Determine the [X, Y] coordinate at the center of the cell enclosing the given text.  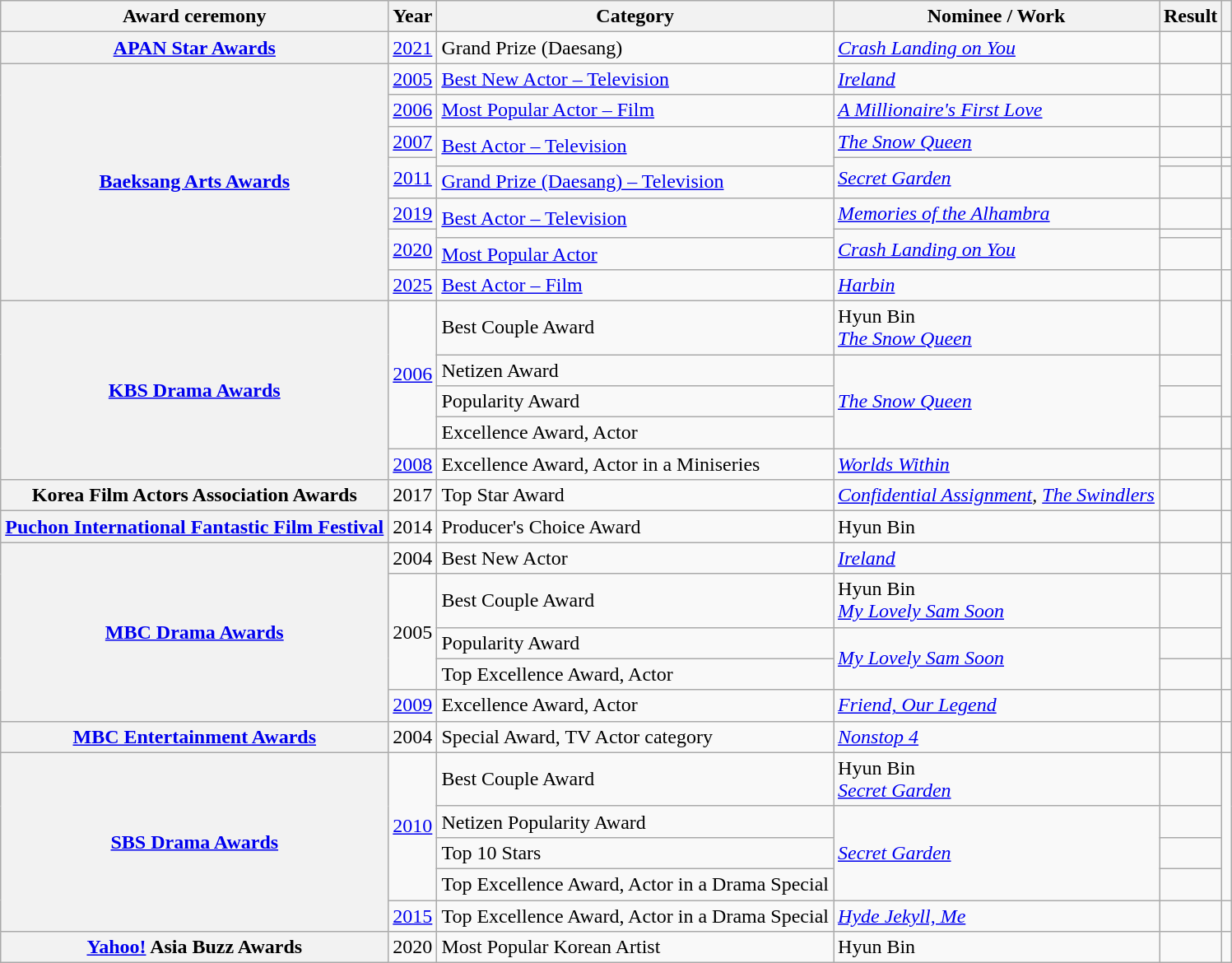
2014 [413, 527]
SBS Drama Awards [194, 841]
Most Popular Korean Artist [635, 947]
2010 [413, 826]
2009 [413, 705]
Yahoo! Asia Buzz Awards [194, 947]
Grand Prize (Daesang) [635, 48]
Best New Actor [635, 558]
Confidential Assignment, The Swindlers [997, 495]
MBC Entertainment Awards [194, 737]
Best Actor – Film [635, 285]
Netizen Award [635, 370]
KBS Drama Awards [194, 390]
Most Popular Actor – Film [635, 110]
2021 [413, 48]
APAN Star Awards [194, 48]
Special Award, TV Actor category [635, 737]
My Lovely Sam Soon [997, 658]
2017 [413, 495]
Hyde Jekyll, Me [997, 916]
Hyun Bin Secret Garden [997, 779]
Producer's Choice Award [635, 527]
2008 [413, 464]
Nonstop 4 [997, 737]
Top Star Award [635, 495]
Most Popular Actor [635, 254]
Puchon International Fantastic Film Festival [194, 527]
Hyun Bin My Lovely Sam Soon [997, 601]
Hyun Bin The Snow Queen [997, 328]
Top 10 Stars [635, 853]
MBC Drama Awards [194, 632]
2025 [413, 285]
Category [635, 16]
Memories of the Alhambra [997, 213]
2015 [413, 916]
A Millionaire's First Love [997, 110]
Korea Film Actors Association Awards [194, 495]
2019 [413, 213]
Worlds Within [997, 464]
Excellence Award, Actor in a Miniseries [635, 464]
2007 [413, 142]
Baeksang Arts Awards [194, 183]
Best New Actor – Television [635, 79]
Harbin [997, 285]
Friend, Our Legend [997, 705]
Year [413, 16]
Grand Prize (Daesang) – Television [635, 182]
Result [1190, 16]
Nominee / Work [997, 16]
2011 [413, 178]
Netizen Popularity Award [635, 821]
Award ceremony [194, 16]
Top Excellence Award, Actor [635, 674]
